Extract the (X, Y) coordinate from the center of the cell holding the provided text.  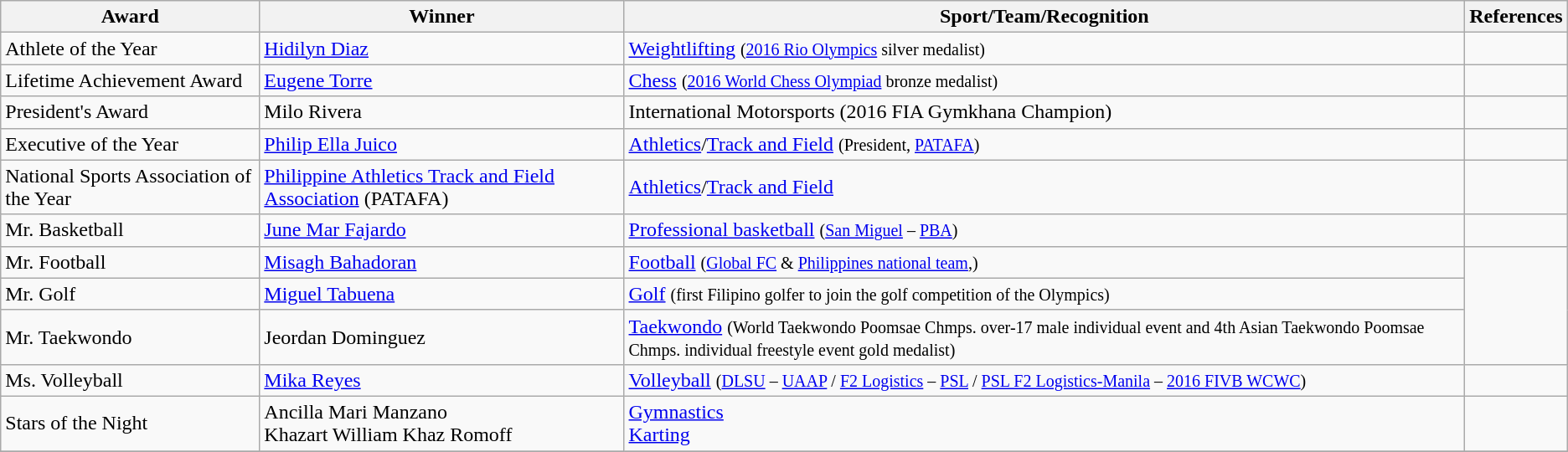
June Mar Fajardo (442, 230)
International Motorsports (2016 FIA Gymkhana Champion) (1044, 112)
Mr. Taekwondo (131, 336)
Jeordan Dominguez (442, 336)
Mr. Football (131, 262)
GymnasticsKarting (1044, 424)
Misagh Bahadoran (442, 262)
Ancilla Mari ManzanoKhazart William Khaz Romoff (442, 424)
Stars of the Night (131, 424)
Football (Global FC & Philippines national team,) (1044, 262)
Volleyball (DLSU – UAAP / F2 Logistics – PSL / PSL F2 Logistics-Manila – 2016 FIVB WCWC) (1044, 380)
Chess (2016 World Chess Olympiad bronze medalist) (1044, 80)
Award (131, 17)
Milo Rivera (442, 112)
Executive of the Year (131, 144)
References (1516, 17)
Sport/Team/Recognition (1044, 17)
Golf (first Filipino golfer to join the golf competition of the Olympics) (1044, 294)
President's Award (131, 112)
Professional basketball (San Miguel – PBA) (1044, 230)
Mr. Basketball (131, 230)
Philip Ella Juico (442, 144)
Mika Reyes (442, 380)
Athlete of the Year (131, 49)
Ms. Volleyball (131, 380)
Miguel Tabuena (442, 294)
Weightlifting (2016 Rio Olympics silver medalist) (1044, 49)
Hidilyn Diaz (442, 49)
Philippine Athletics Track and Field Association (PATAFA) (442, 187)
Lifetime Achievement Award (131, 80)
Athletics/Track and Field (1044, 187)
National Sports Association of the Year (131, 187)
Winner (442, 17)
Athletics/Track and Field (President, PATAFA) (1044, 144)
Mr. Golf (131, 294)
Eugene Torre (442, 80)
